Return [x, y] of the center of cell containing provided text 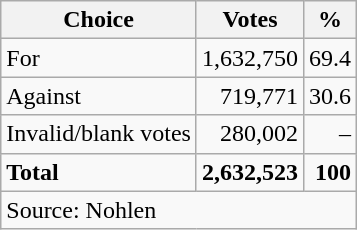
30.6 [330, 96]
Votes [250, 20]
Invalid/blank votes [99, 134]
Total [99, 172]
1,632,750 [250, 58]
2,632,523 [250, 172]
For [99, 58]
280,002 [250, 134]
719,771 [250, 96]
– [330, 134]
Source: Nohlen [179, 210]
Choice [99, 20]
% [330, 20]
69.4 [330, 58]
Against [99, 96]
100 [330, 172]
